Return the [x, y] coordinate for the center point of the cell that contains the specified text.  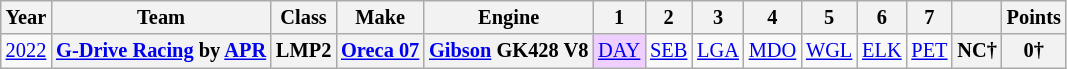
NC† [976, 51]
4 [772, 17]
Year [26, 17]
2 [668, 17]
Make [380, 17]
5 [829, 17]
G-Drive Racing by APR [161, 51]
WGL [829, 51]
Team [161, 17]
Oreca 07 [380, 51]
ELK [882, 51]
1 [619, 17]
6 [882, 17]
Class [304, 17]
7 [929, 17]
LMP2 [304, 51]
0† [1034, 51]
LGA [718, 51]
Points [1034, 17]
Gibson GK428 V8 [508, 51]
DAY [619, 51]
2022 [26, 51]
MDO [772, 51]
PET [929, 51]
Engine [508, 17]
3 [718, 17]
SEB [668, 51]
